Search for the cell housing the specified text and yield its [X, Y] center coordinate. 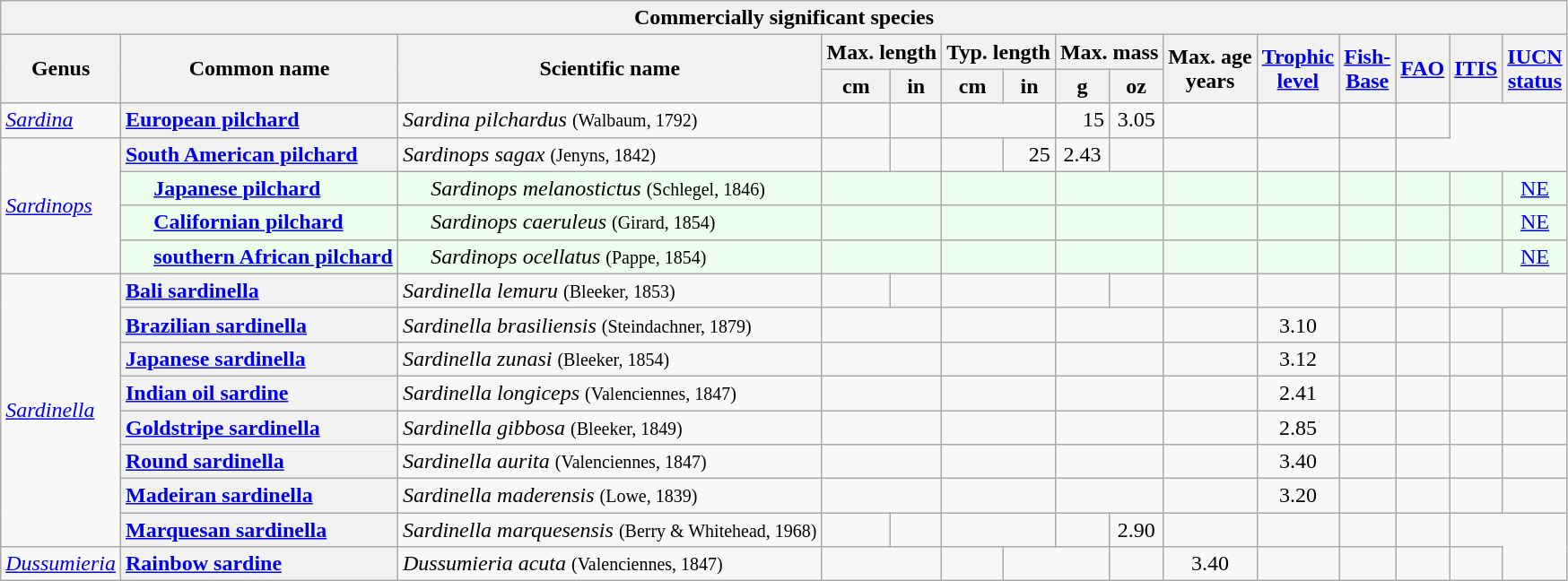
Scientific name [610, 69]
Dussumieria acuta (Valenciennes, 1847) [610, 564]
Indian oil sardine [258, 393]
Sardinops caeruleus (Girard, 1854) [610, 222]
2.41 [1298, 393]
Sardinella longiceps (Valenciennes, 1847) [610, 393]
Sardinops ocellatus (Pappe, 1854) [610, 256]
Max. mass [1109, 52]
Sardinella lemuru (Bleeker, 1853) [610, 290]
Dussumieria [61, 564]
25 [1030, 154]
South American pilchard [258, 154]
Fish-Base [1367, 69]
Brazilian sardinella [258, 325]
Common name [258, 69]
Rainbow sardine [258, 564]
Madeiran sardinella [258, 496]
Sardinella brasiliensis (Steindachner, 1879) [610, 325]
Typ. length [999, 52]
Sardinella maderensis (Lowe, 1839) [610, 496]
Sardinops sagax (Jenyns, 1842) [610, 154]
Max. age years [1210, 69]
European pilchard [258, 120]
Californian pilchard [258, 222]
Sardinella [61, 410]
2.85 [1298, 428]
Sardinops [61, 205]
2.43 [1082, 154]
oz [1137, 86]
Sardinella marquesensis (Berry & Whitehead, 1968) [610, 530]
Japanese sardinella [258, 359]
Sardinella aurita (Valenciennes, 1847) [610, 462]
3.10 [1298, 325]
g [1082, 86]
southern African pilchard [258, 256]
Sardinella gibbosa (Bleeker, 1849) [610, 428]
Max. length [882, 52]
3.05 [1137, 120]
2.90 [1137, 530]
15 [1082, 120]
Commercially significant species [784, 18]
Sardina pilchardus (Walbaum, 1792) [610, 120]
Japanese pilchard [258, 188]
Marquesan sardinella [258, 530]
Round sardinella [258, 462]
Sardinops melanostictus (Schlegel, 1846) [610, 188]
Trophiclevel [1298, 69]
Bali sardinella [258, 290]
3.12 [1298, 359]
ITIS [1477, 69]
Goldstripe sardinella [258, 428]
FAO [1423, 69]
Genus [61, 69]
Sardinella zunasi (Bleeker, 1854) [610, 359]
Sardina [61, 120]
IUCNstatus [1535, 69]
3.20 [1298, 496]
